Output the (x, y) coordinate of the center of the cell containing the given text.  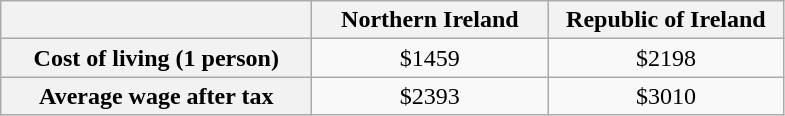
$3010 (666, 96)
$2393 (430, 96)
Average wage after tax (156, 96)
$1459 (430, 58)
Cost of living (1 person) (156, 58)
$2198 (666, 58)
Northern Ireland (430, 20)
Republic of Ireland (666, 20)
